Scan for the cell matching the given text and deliver its (x, y) coordinate at center. 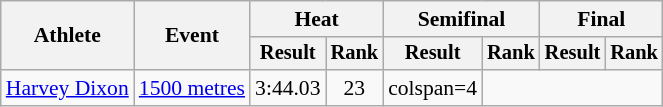
Final (602, 19)
colspan=4 (432, 88)
Event (192, 36)
3:44.03 (288, 88)
Athlete (68, 36)
Semifinal (462, 19)
Harvey Dixon (68, 88)
Heat (316, 19)
1500 metres (192, 88)
23 (355, 88)
